Pinpoint the cell where the given text exists, returning its (x, y) midpoint coordinate. 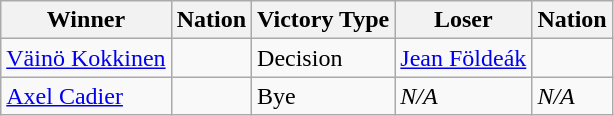
Jean Földeák (464, 58)
Loser (464, 20)
Axel Cadier (86, 96)
Bye (324, 96)
Winner (86, 20)
Decision (324, 58)
Väinö Kokkinen (86, 58)
Victory Type (324, 20)
